Identify which cell holds the provided text, then report its [x, y] central coordinate. 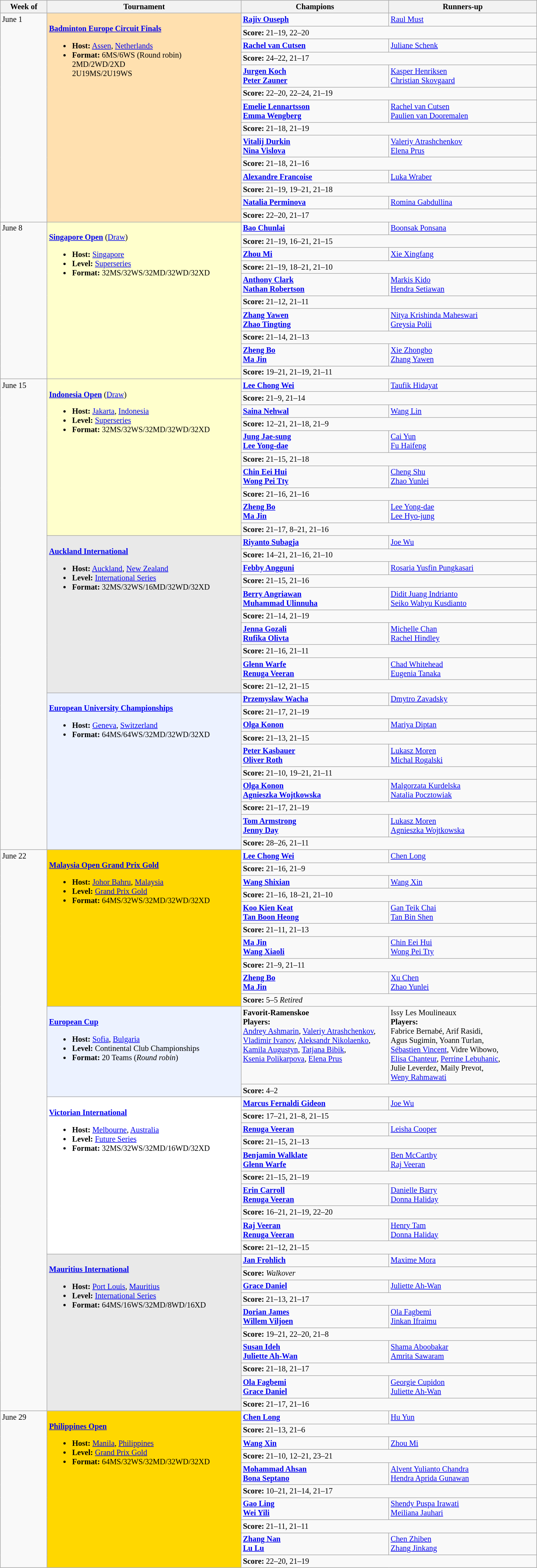
Erin Carroll Renuga Veeran [315, 1195]
Score: 19–21, 21–19, 21–11 [389, 372]
Ma Jin Wang Xiaoli [315, 947]
Score: 28–26, 21–11 [389, 843]
Zhang Yawen Zhao Tingting [315, 320]
Mauritius InternationalHost: Port Louis, MauritiusLevel: International SeriesFormat: 64MS/16WS/32MD/8WD/16XD [144, 1332]
Koo Kien Keat Tan Boon Heong [315, 912]
Olga Konon [315, 725]
Score: 12–21, 21–18, 21–9 [389, 424]
Danielle Barry Donna Haliday [462, 1195]
Jan Frohlich [315, 1260]
Score: 4–2 [389, 1091]
Cheng Shu Zhao Yunlei [462, 477]
Score: 21–13, 21–6 [389, 1430]
Jurgen Koch Peter Zauner [315, 76]
Wang Lin [462, 411]
Taufik Hidayat [462, 385]
Gan Teik Chai Tan Bin Shen [462, 912]
Riyanto Subagja [315, 542]
Score: 21–15, 21–19 [389, 1177]
Malaysia Open Grand Prix GoldHost: Johor Bahru, MalaysiaLevel: Grand Prix GoldFormat: 64MS/32WS/32MD/32WD/32XD [144, 928]
Score: Walkover [389, 1273]
Lukasz Moren Agnieszka Wojtkowska [462, 825]
Grace Daniel [315, 1286]
Shendy Puspa Irawati Meiliana Jauhari [462, 1508]
Juliane Schenk [462, 45]
Xu Chen Zhao Yunlei [462, 983]
Bao Chunlai [315, 228]
Dorian James Willem Viljoen [315, 1316]
Score: 21–10, 19–21, 21–11 [389, 773]
Score: 21–15, 21–18 [389, 459]
Raj Veeran Renuga Veeran [315, 1230]
Kasper Henriksen Christian Skovgaard [462, 76]
Ola Fagbemi Grace Daniel [315, 1387]
Score: 22–20, 21–17 [389, 215]
Philippines OpenHost: Manila, PhilippinesLevel: Grand Prix GoldFormat: 64MS/32WS/32MD/32WD/32XD [144, 1489]
Score: 21–19, 18–21, 21–10 [389, 267]
Gao Ling Wei Yili [315, 1508]
June 29 [24, 1489]
Week of [24, 7]
Febby Angguni [315, 568]
Romina Gabdullina [462, 202]
Score: 22–20, 22–24, 21–19 [389, 93]
Rosaria Yusfin Pungkasari [462, 568]
Score: 17–21, 21–8, 21–15 [389, 1116]
Indonesia Open (Draw)Host: Jakarta, IndonesiaLevel: SuperseriesFormat: 32MS/32WS/32MD/32WD/32XD [144, 457]
Score: 21–16, 21–16 [389, 494]
Score: 21–17, 21–16 [389, 1404]
Score: 5–5 Retired [389, 1000]
Luka Wraber [462, 177]
Wang Shixian [315, 882]
Score: 21–13, 21–15 [389, 738]
Peter Kasbauer Oliver Roth [315, 756]
Score: 21–11, 21–13 [389, 930]
Henry Tam Donna Haliday [462, 1230]
Maxime Mora [462, 1260]
June 15 [24, 614]
Score: 21–16, 21–9 [389, 869]
Score: 19–21, 22–20, 21–8 [389, 1334]
June 22 [24, 1130]
Score: 16–21, 21–19, 22–20 [389, 1212]
Dmytro Zavadsky [462, 699]
Didit Juang Indrianto Seiko Wahyu Kusdianto [462, 598]
Malgorzata Kurdelska Natalia Pocztowiak [462, 791]
Mariya Diptan [462, 725]
Natalia Perminova [315, 202]
Valeriy Atrashchenkov Elena Prus [462, 146]
Score: 14–21, 21–16, 21–10 [389, 555]
June 1 [24, 118]
Auckland InternationalHost: Auckland, New ZealandLevel: International SeriesFormat: 32MS/32WS/16MD/32WD/32XD [144, 614]
Alvent Yulianto Chandra Hendra Aprida Gunawan [462, 1474]
Berry Angriawan Muhammad Ulinnuha [315, 598]
Score: 21–9, 21–11 [389, 965]
Ben McCarthy Raj Veeran [462, 1160]
Przemyslaw Wacha [315, 699]
Score: 22–20, 21–19 [389, 1561]
Georgie Cupidon Juliette Ah-Wan [462, 1387]
Score: 21–19, 16–21, 21–15 [389, 241]
Zhang Nan Lu Lu [315, 1544]
Score: 21–15, 21–13 [389, 1142]
June 8 [24, 300]
Emelie Lennartsson Emma Wengberg [315, 111]
Score: 21–12, 21–11 [389, 302]
Champions [315, 7]
Cai Yun Fu Haifeng [462, 441]
Lee Yong-dae Lee Hyo-jung [462, 512]
Jenna Gozali Rufika Olivta [315, 633]
Ola Fagbemi Jinkan Ifraimu [462, 1316]
Rajiv Ouseph [315, 20]
Michelle Chan Rachel Hindley [462, 633]
Score: 21–10, 12–21, 23–21 [389, 1456]
Chad Whitehead Eugenia Tanaka [462, 669]
Vitalij Durkin Nina Vislova [315, 146]
Glenn Warfe Renuga Veeran [315, 669]
Score: 21–15, 21–16 [389, 581]
Score: 21–18, 21–19 [389, 129]
Score: 21–13, 21–17 [389, 1299]
Olga Konon Agnieszka Wojtkowska [315, 791]
Score: 21–14, 21–19 [389, 616]
Singapore Open (Draw)Host: SingaporeLevel: SuperseriesFormat: 32MS/32WS/32MD/32WD/32XD [144, 300]
Tournament [144, 7]
Score: 21–18, 21–17 [389, 1369]
Score: 21–18, 21–16 [389, 164]
Score: 21–17, 8–21, 21–16 [389, 529]
Nitya Krishinda Maheswari Greysia Polii [462, 320]
Mohammad Ahsan Bona Septano [315, 1474]
Xie Zhongbo Zhang Yawen [462, 355]
European CupHost: Sofia, BulgariaLevel: Continental Club ChampionshipsFormat: 20 Teams (Round robin) [144, 1052]
Rachel van Cutsen Paulien van Dooremalen [462, 111]
Score: 21–16, 18–21, 21–10 [389, 895]
Chen Zhiben Zhang Jinkang [462, 1544]
European University ChampionshipsHost: Geneva, SwitzerlandFormat: 64MS/64WS/32MD/32WD/32XD [144, 771]
Marcus Fernaldi Gideon [315, 1103]
Tom Armstrong Jenny Day [315, 825]
Runners-up [462, 7]
Hu Yun [462, 1417]
Anthony Clark Nathan Robertson [315, 285]
Score: 21–9, 21–14 [389, 398]
Victorian InternationalHost: Melbourne, AustraliaLevel: Future SeriesFormat: 32MS/32WS/32MD/16WD/32XD [144, 1175]
Xie Xingfang [462, 254]
Score: 10–21, 21–14, 21–17 [389, 1491]
Score: 21–16, 21–11 [389, 651]
Badminton Europe Circuit FinalsHost: Assen, NetherlandsFormat: 6MS/6WS (Round robin)2MD/2WD/2XD 2U19MS/2U19WS [144, 118]
Markis Kido Hendra Setiawan [462, 285]
Raul Must [462, 20]
Benjamin Walklate Glenn Warfe [315, 1160]
Rachel van Cutsen [315, 45]
Score: 21–14, 21–13 [389, 337]
Boonsak Ponsana [462, 228]
Score: 21–11, 21–11 [389, 1526]
Juliette Ah-Wan [462, 1286]
Score: 21–19, 22–20 [389, 33]
Leisha Cooper [462, 1129]
Lukasz Moren Michal Rogalski [462, 756]
Susan Ideh Juliette Ah-Wan [315, 1352]
Alexandre Francoise [315, 177]
Shama Aboobakar Amrita Sawaram [462, 1352]
Saina Nehwal [315, 411]
Renuga Veeran [315, 1129]
Jung Jae-sung Lee Yong-dae [315, 441]
Score: 21–19, 19–21, 21–18 [389, 189]
Score: 24–22, 21–17 [389, 58]
